Detect which cell encompasses the target text, then output its [X, Y] center coordinate. 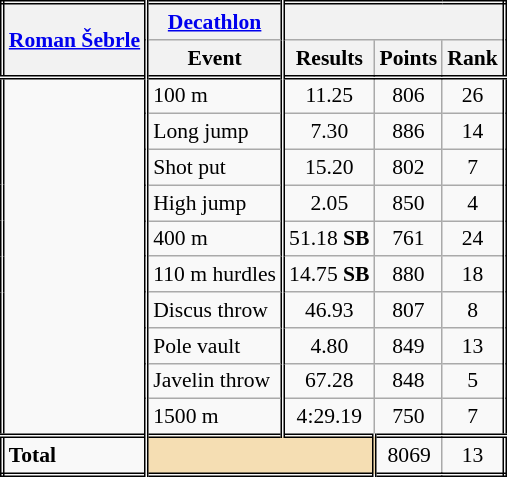
Shot put [215, 168]
15.20 [329, 168]
761 [409, 239]
Long jump [215, 132]
Javelin throw [215, 381]
Roman Šebrle [74, 40]
8 [473, 310]
849 [409, 346]
750 [409, 418]
1500 m [215, 418]
802 [409, 168]
Rank [473, 58]
Discus throw [215, 310]
5 [473, 381]
67.28 [329, 381]
Results [329, 58]
11.25 [329, 96]
4.80 [329, 346]
848 [409, 381]
4:29.19 [329, 418]
2.05 [329, 203]
High jump [215, 203]
Decathlon [215, 22]
51.18 SB [329, 239]
26 [473, 96]
100 m [215, 96]
14 [473, 132]
Total [74, 456]
4 [473, 203]
46.93 [329, 310]
880 [409, 275]
850 [409, 203]
Pole vault [215, 346]
400 m [215, 239]
886 [409, 132]
8069 [409, 456]
7.30 [329, 132]
24 [473, 239]
14.75 SB [329, 275]
18 [473, 275]
806 [409, 96]
807 [409, 310]
Event [215, 58]
Points [409, 58]
110 m hurdles [215, 275]
